Provide the (x, y) coordinate of the cell's center where the given text is located.  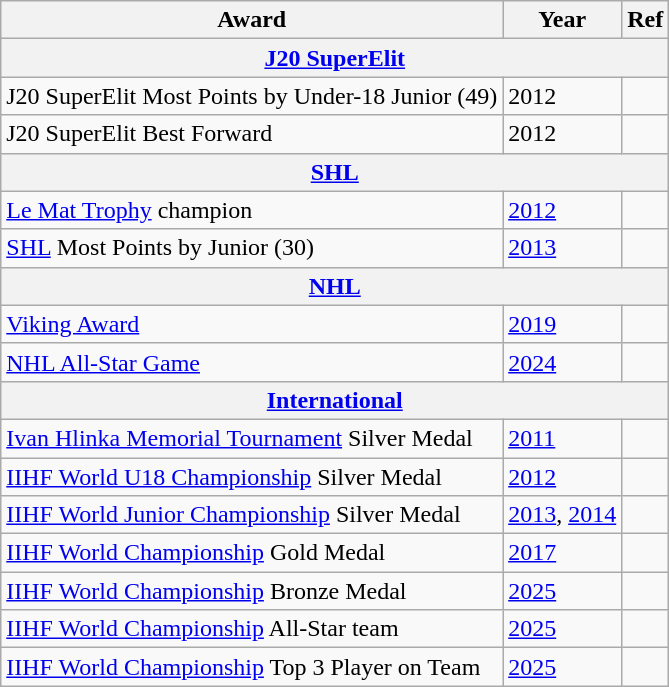
Viking Award (252, 324)
International (335, 400)
Year (562, 20)
2017 (562, 553)
IIHF World Championship Gold Medal (252, 553)
IIHF World Junior Championship Silver Medal (252, 515)
NHL (335, 286)
IIHF World Championship Top 3 Player on Team (252, 667)
IIHF World Championship All-Star team (252, 629)
Award (252, 20)
J20 SuperElit Best Forward (252, 134)
NHL All-Star Game (252, 362)
2013, 2014 (562, 515)
2011 (562, 438)
Ivan Hlinka Memorial Tournament Silver Medal (252, 438)
IIHF World U18 Championship Silver Medal (252, 477)
SHL (335, 172)
IIHF World Championship Bronze Medal (252, 591)
2024 (562, 362)
J20 SuperElit Most Points by Under-18 Junior (49) (252, 96)
SHL Most Points by Junior (30) (252, 248)
J20 SuperElit (335, 58)
2013 (562, 248)
2019 (562, 324)
Ref (646, 20)
Le Mat Trophy champion (252, 210)
